Find where the given text appears and provide that cell's center as (X, Y) coordinate. 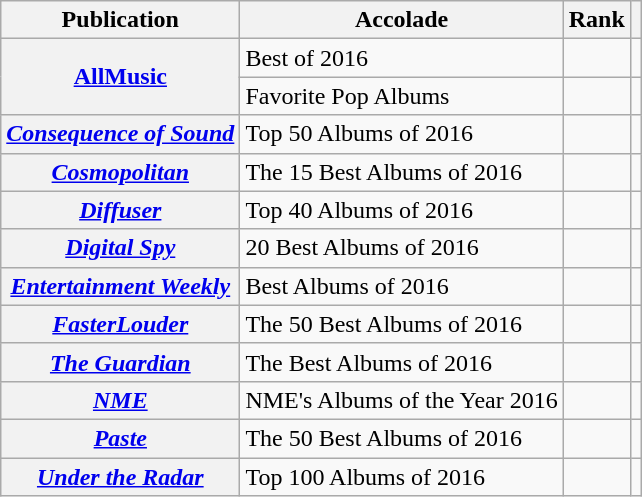
Publication (120, 20)
Best of 2016 (402, 58)
AllMusic (120, 77)
Paste (120, 438)
Top 40 Albums of 2016 (402, 210)
Rank (596, 20)
The Best Albums of 2016 (402, 362)
Top 100 Albums of 2016 (402, 477)
Top 50 Albums of 2016 (402, 134)
Consequence of Sound (120, 134)
Digital Spy (120, 248)
FasterLouder (120, 324)
Under the Radar (120, 477)
NME's Albums of the Year 2016 (402, 400)
20 Best Albums of 2016 (402, 248)
Best Albums of 2016 (402, 286)
NME (120, 400)
Favorite Pop Albums (402, 96)
The Guardian (120, 362)
Cosmopolitan (120, 172)
Accolade (402, 20)
Entertainment Weekly (120, 286)
Diffuser (120, 210)
The 15 Best Albums of 2016 (402, 172)
